Capture the cell that displays the provided text and extract its [X, Y] central coordinate. 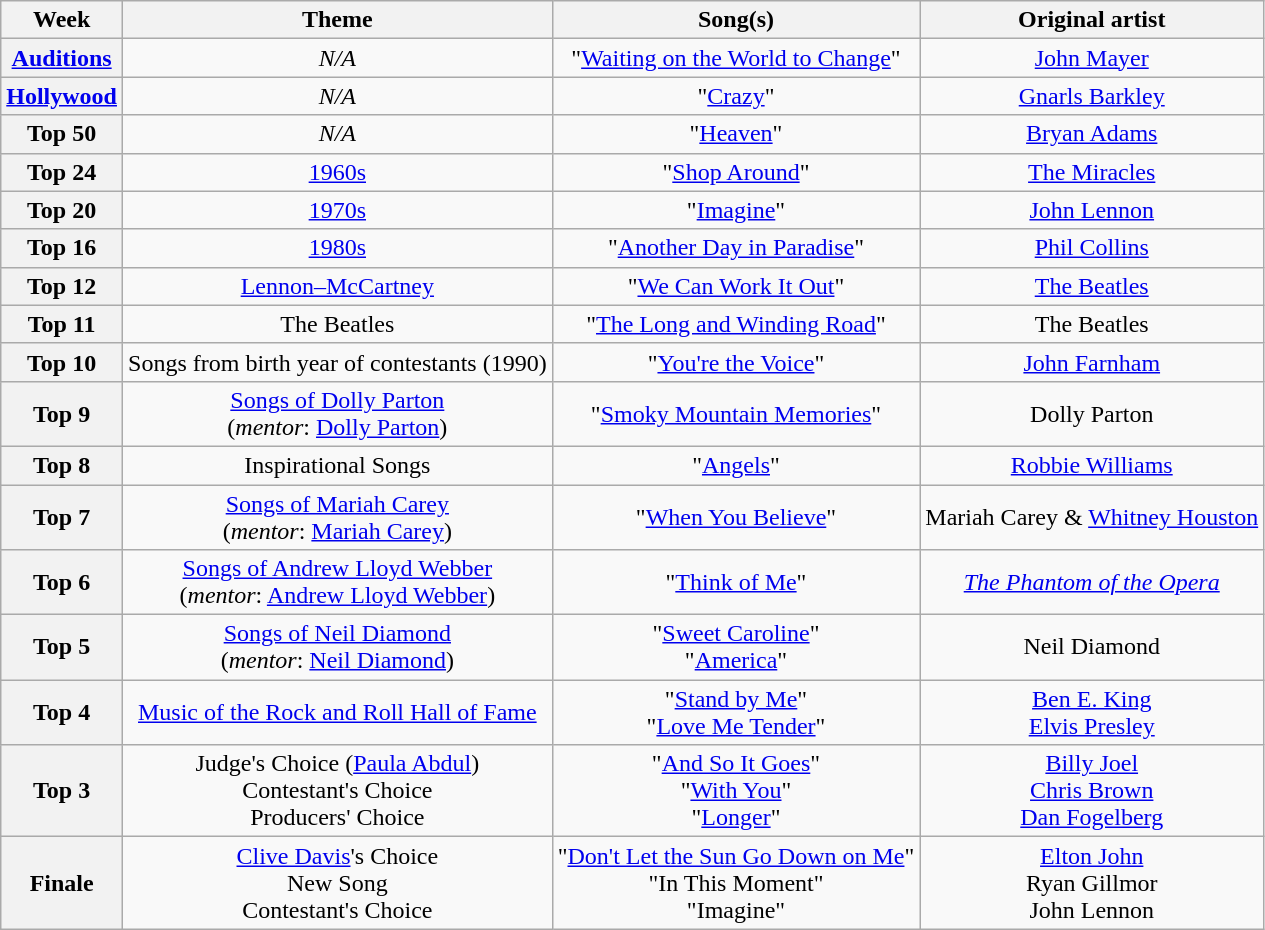
Mariah Carey & Whitney Houston [1092, 516]
1980s [338, 248]
"Crazy" [736, 96]
The Miracles [1092, 172]
Top 8 [62, 465]
Dolly Parton [1092, 414]
"Smoky Mountain Memories" [736, 414]
Songs of Mariah Carey(mentor: Mariah Carey) [338, 516]
Inspirational Songs [338, 465]
Top 3 [62, 791]
Theme [338, 20]
Elton JohnRyan GillmorJohn Lennon [1092, 883]
"Stand by Me""Love Me Tender" [736, 712]
"Another Day in Paradise" [736, 248]
John Farnham [1092, 362]
"When You Believe" [736, 516]
Top 24 [62, 172]
John Mayer [1092, 58]
"The Long and Winding Road" [736, 324]
Lennon–McCartney [338, 286]
"Sweet Caroline""America" [736, 648]
Top 20 [62, 210]
Top 9 [62, 414]
Song(s) [736, 20]
Top 50 [62, 134]
Robbie Williams [1092, 465]
1960s [338, 172]
"You're the Voice" [736, 362]
Gnarls Barkley [1092, 96]
Songs of Dolly Parton(mentor: Dolly Parton) [338, 414]
John Lennon [1092, 210]
1970s [338, 210]
Top 5 [62, 648]
Top 12 [62, 286]
Auditions [62, 58]
"Don't Let the Sun Go Down on Me""In This Moment""Imagine" [736, 883]
Top 6 [62, 582]
Bryan Adams [1092, 134]
Hollywood [62, 96]
Songs of Neil Diamond (mentor: Neil Diamond) [338, 648]
Clive Davis's ChoiceNew SongContestant's Choice [338, 883]
"We Can Work It Out" [736, 286]
"Imagine" [736, 210]
Top 4 [62, 712]
"Waiting on the World to Change" [736, 58]
Phil Collins [1092, 248]
Billy JoelChris BrownDan Fogelberg [1092, 791]
"Shop Around" [736, 172]
Top 7 [62, 516]
"And So It Goes""With You""Longer" [736, 791]
Top 11 [62, 324]
"Heaven" [736, 134]
Finale [62, 883]
Week [62, 20]
Songs from birth year of contestants (1990) [338, 362]
Top 10 [62, 362]
Songs of Andrew Lloyd Webber(mentor: Andrew Lloyd Webber) [338, 582]
Ben E. KingElvis Presley [1092, 712]
Neil Diamond [1092, 648]
The Phantom of the Opera [1092, 582]
Music of the Rock and Roll Hall of Fame [338, 712]
"Angels" [736, 465]
"Think of Me" [736, 582]
Original artist [1092, 20]
Judge's Choice (Paula Abdul)Contestant's ChoiceProducers' Choice [338, 791]
Top 16 [62, 248]
